Locate the cell with the specified text and output its [x, y] center coordinate. 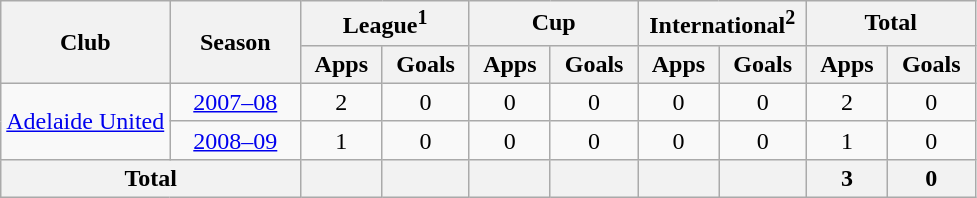
League1 [386, 24]
2008–09 [236, 140]
Cup [554, 24]
Club [86, 42]
Season [236, 42]
International2 [722, 24]
Adelaide United [86, 121]
3 [848, 178]
2007–08 [236, 102]
